Pinpoint the cell where the given text exists, returning its [X, Y] midpoint coordinate. 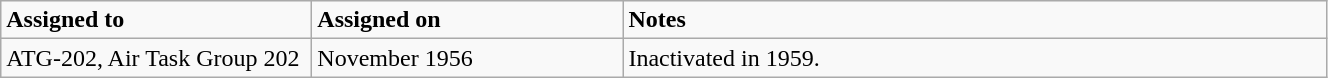
Assigned to [156, 20]
November 1956 [468, 58]
Notes [975, 20]
Assigned on [468, 20]
ATG-202, Air Task Group 202 [156, 58]
Inactivated in 1959. [975, 58]
